Provide the [X, Y] coordinate of the cell's center where the given text is located.  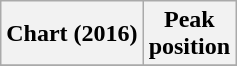
Chart (2016) [72, 34]
Peakposition [189, 34]
